Return [X, Y] of the center of cell containing provided text 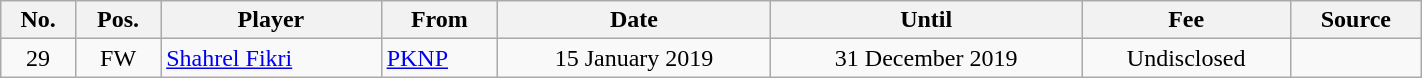
No. [38, 20]
Undisclosed [1186, 58]
29 [38, 58]
Until [926, 20]
Player [271, 20]
Shahrel Fikri [271, 58]
Fee [1186, 20]
Source [1356, 20]
Pos. [118, 20]
PKNP [439, 58]
FW [118, 58]
From [439, 20]
Date [634, 20]
31 December 2019 [926, 58]
15 January 2019 [634, 58]
